Capture the cell that displays the provided text and extract its (X, Y) central coordinate. 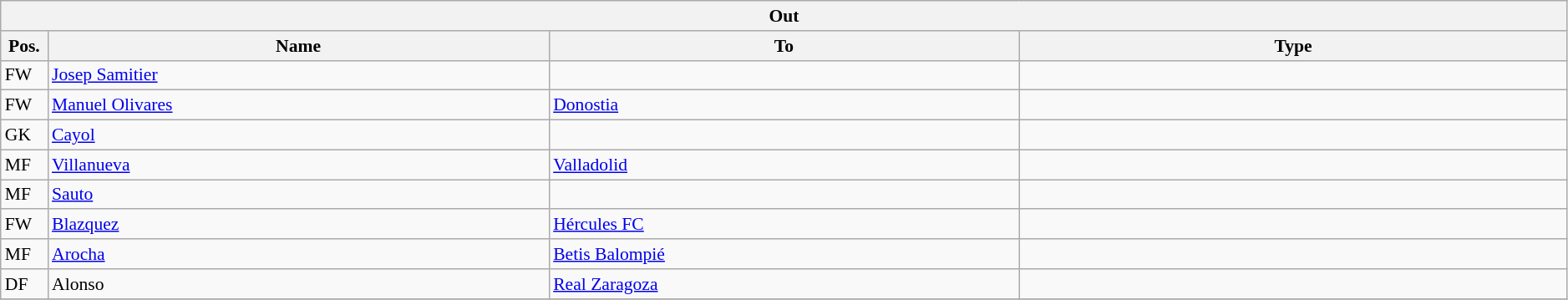
Sauto (298, 195)
Donostia (784, 105)
GK (24, 135)
To (784, 46)
Arocha (298, 254)
Alonso (298, 284)
Type (1293, 46)
DF (24, 284)
Cayol (298, 135)
Villanueva (298, 165)
Pos. (24, 46)
Valladolid (784, 165)
Out (784, 16)
Josep Samitier (298, 75)
Betis Balompié (784, 254)
Manuel Olivares (298, 105)
Hércules FC (784, 225)
Name (298, 46)
Blazquez (298, 225)
Real Zaragoza (784, 284)
